Detect which cell encompasses the target text, then output its [X, Y] center coordinate. 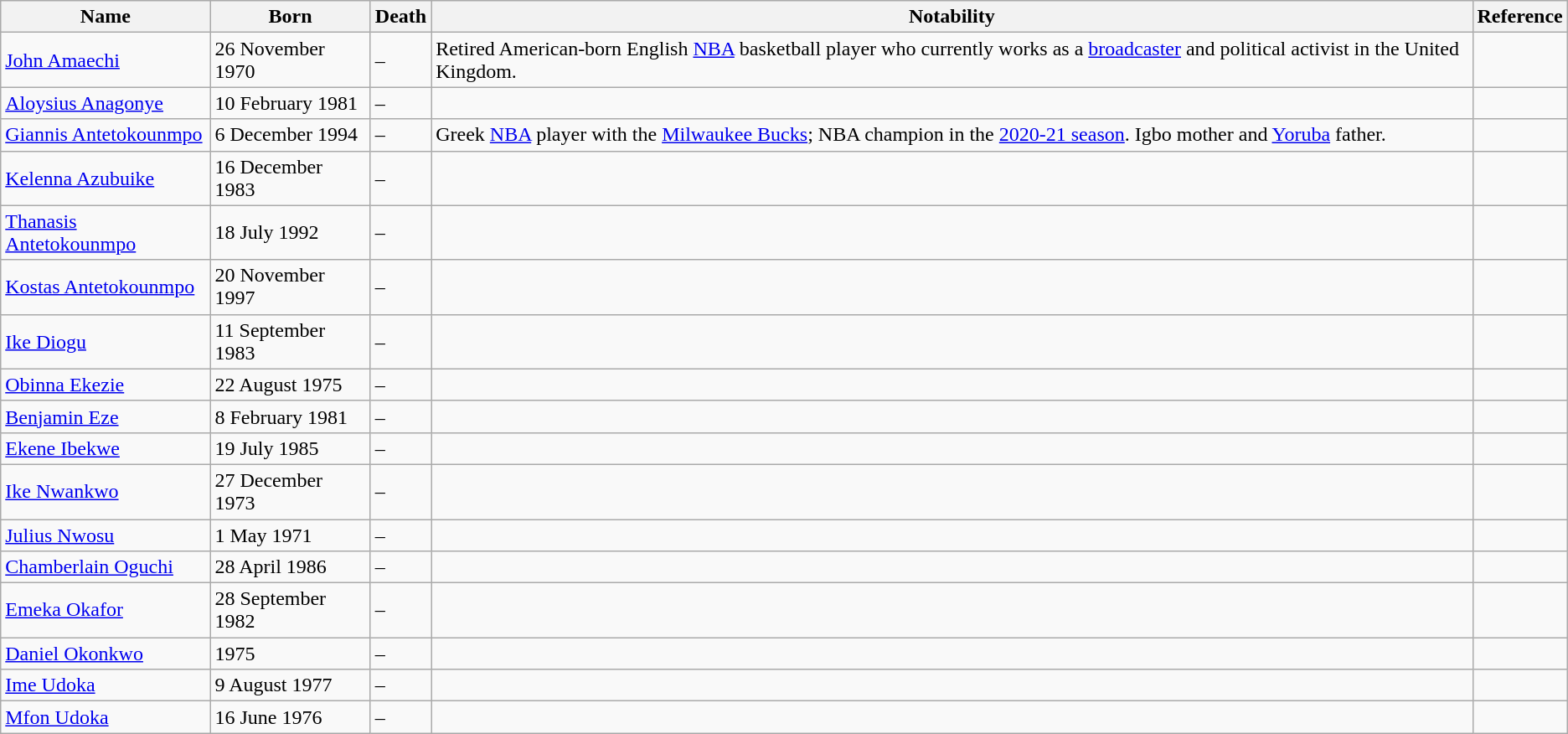
Emeka Okafor [106, 610]
18 July 1992 [290, 233]
Ike Diogu [106, 342]
9 August 1977 [290, 685]
26 November 1970 [290, 60]
Ike Nwankwo [106, 491]
11 September 1983 [290, 342]
6 December 1994 [290, 135]
Reference [1519, 17]
1 May 1971 [290, 535]
Chamberlain Oguchi [106, 567]
Aloysius Anagonye [106, 103]
Julius Nwosu [106, 535]
16 June 1976 [290, 717]
Greek NBA player with the Milwaukee Bucks; NBA champion in the 2020-21 season. Igbo mother and Yoruba father. [952, 135]
22 August 1975 [290, 385]
Kostas Antetokounmpo [106, 287]
Retired American-born English NBA basketball player who currently works as a broadcaster and political activist in the United Kingdom. [952, 60]
Notability [952, 17]
28 September 1982 [290, 610]
John Amaechi [106, 60]
Death [400, 17]
Thanasis Antetokounmpo [106, 233]
Benjamin Eze [106, 416]
Born [290, 17]
20 November 1997 [290, 287]
8 February 1981 [290, 416]
Name [106, 17]
10 February 1981 [290, 103]
28 April 1986 [290, 567]
Ime Udoka [106, 685]
19 July 1985 [290, 448]
Ekene Ibekwe [106, 448]
Daniel Okonkwo [106, 654]
16 December 1983 [290, 178]
Kelenna Azubuike [106, 178]
27 December 1973 [290, 491]
Giannis Antetokounmpo [106, 135]
Mfon Udoka [106, 717]
1975 [290, 654]
Obinna Ekezie [106, 385]
